Scan for the cell matching the given text and deliver its [X, Y] coordinate at center. 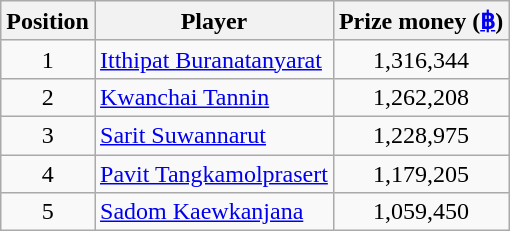
Pavit Tangkamolprasert [214, 173]
Position [48, 21]
Itthipat Buranatanyarat [214, 59]
3 [48, 135]
Kwanchai Tannin [214, 97]
4 [48, 173]
1,262,208 [420, 97]
2 [48, 97]
Sarit Suwannarut [214, 135]
Player [214, 21]
Prize money (฿) [420, 21]
1,059,450 [420, 212]
1,316,344 [420, 59]
5 [48, 212]
Sadom Kaewkanjana [214, 212]
1 [48, 59]
1,179,205 [420, 173]
1,228,975 [420, 135]
